Pinpoint the cell where the given text exists, returning its (X, Y) midpoint coordinate. 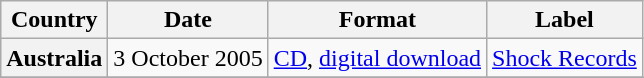
CD, digital download (377, 58)
Country (54, 20)
Label (565, 20)
Format (377, 20)
Date (188, 20)
3 October 2005 (188, 58)
Shock Records (565, 58)
Australia (54, 58)
